Capture the cell that displays the provided text and extract its (x, y) central coordinate. 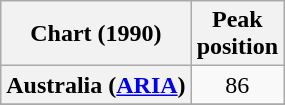
Australia (ARIA) (96, 85)
Peakposition (237, 34)
Chart (1990) (96, 34)
86 (237, 85)
